Return (X, Y) of the center of cell containing provided text 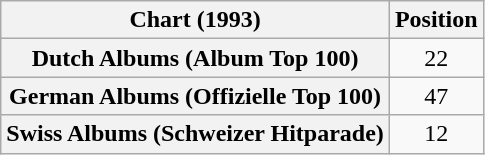
Position (436, 20)
Chart (1993) (196, 20)
47 (436, 96)
22 (436, 58)
German Albums (Offizielle Top 100) (196, 96)
Swiss Albums (Schweizer Hitparade) (196, 134)
12 (436, 134)
Dutch Albums (Album Top 100) (196, 58)
